Output the [X, Y] coordinate of the center of the cell containing the given text.  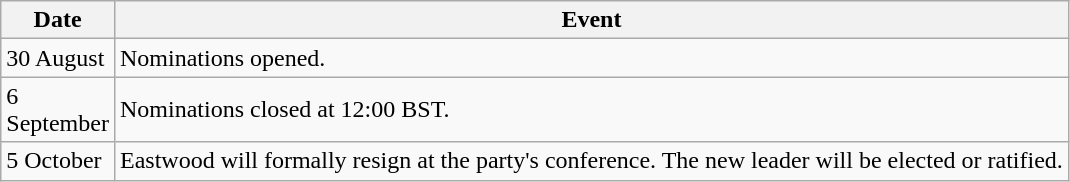
30 August [58, 58]
Date [58, 20]
6 September [58, 110]
5 October [58, 161]
Event [591, 20]
Nominations closed at 12:00 BST. [591, 110]
Nominations opened. [591, 58]
Eastwood will formally resign at the party's conference. The new leader will be elected or ratified. [591, 161]
